Extract the [x, y] coordinate from the center of the cell holding the provided text.  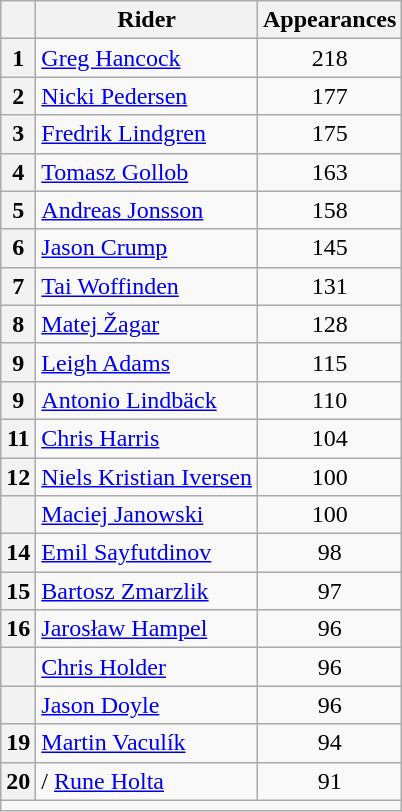
163 [329, 172]
94 [329, 743]
Chris Harris [147, 438]
3 [18, 134]
Chris Holder [147, 667]
Maciej Janowski [147, 515]
98 [329, 553]
128 [329, 324]
Nicki Pedersen [147, 96]
Andreas Jonsson [147, 210]
Antonio Lindbäck [147, 400]
Greg Hancock [147, 58]
104 [329, 438]
15 [18, 591]
19 [18, 743]
Tai Woffinden [147, 286]
20 [18, 781]
Martin Vaculík [147, 743]
/ Rune Holta [147, 781]
158 [329, 210]
Fredrik Lindgren [147, 134]
97 [329, 591]
115 [329, 362]
145 [329, 248]
6 [18, 248]
5 [18, 210]
7 [18, 286]
Emil Sayfutdinov [147, 553]
Jarosław Hampel [147, 629]
11 [18, 438]
Rider [147, 20]
14 [18, 553]
Matej Žagar [147, 324]
16 [18, 629]
4 [18, 172]
Bartosz Zmarzlik [147, 591]
Leigh Adams [147, 362]
177 [329, 96]
Jason Crump [147, 248]
8 [18, 324]
1 [18, 58]
Tomasz Gollob [147, 172]
131 [329, 286]
Jason Doyle [147, 705]
110 [329, 400]
12 [18, 477]
175 [329, 134]
218 [329, 58]
2 [18, 96]
Niels Kristian Iversen [147, 477]
Appearances [329, 20]
91 [329, 781]
